Provide the [X, Y] coordinate of the cell's center where the given text is located.  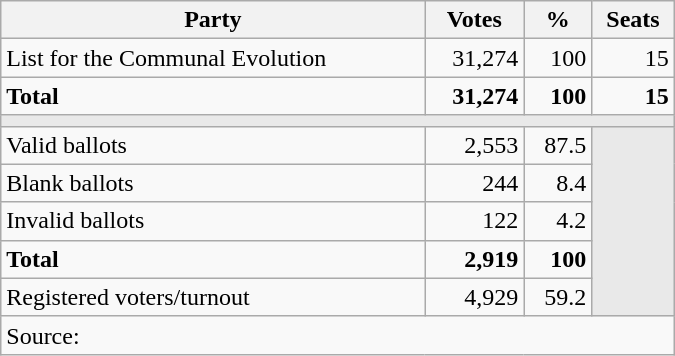
4,929 [474, 297]
Blank ballots [213, 183]
Votes [474, 20]
% [558, 20]
Invalid ballots [213, 221]
8.4 [558, 183]
122 [474, 221]
59.2 [558, 297]
Party [213, 20]
List for the Communal Evolution [213, 58]
87.5 [558, 145]
Registered voters/turnout [213, 297]
2,919 [474, 259]
4.2 [558, 221]
Source: [338, 335]
2,553 [474, 145]
Seats [634, 20]
Valid ballots [213, 145]
244 [474, 183]
